Pinpoint the cell where the given text exists, returning its (X, Y) midpoint coordinate. 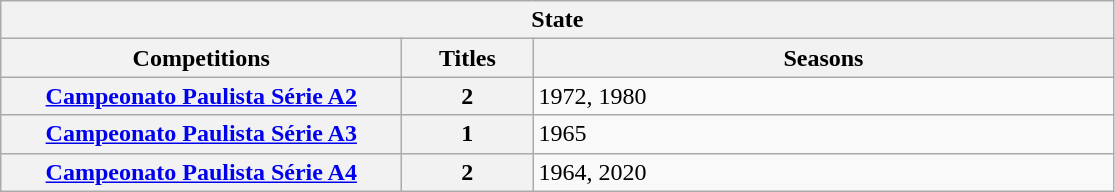
Competitions (202, 58)
Campeonato Paulista Série A4 (202, 172)
Campeonato Paulista Série A3 (202, 134)
Seasons (824, 58)
1 (468, 134)
Campeonato Paulista Série A2 (202, 96)
1972, 1980 (824, 96)
1965 (824, 134)
State (558, 20)
Titles (468, 58)
1964, 2020 (824, 172)
